Extract the [x, y] coordinate from the center of the cell holding the provided text.  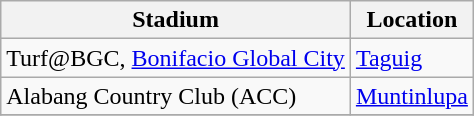
Taguig [412, 58]
Turf@BGC, Bonifacio Global City [176, 58]
Muntinlupa [412, 96]
Alabang Country Club (ACC) [176, 96]
Stadium [176, 20]
Location [412, 20]
